Search for the cell housing the specified text and yield its [X, Y] center coordinate. 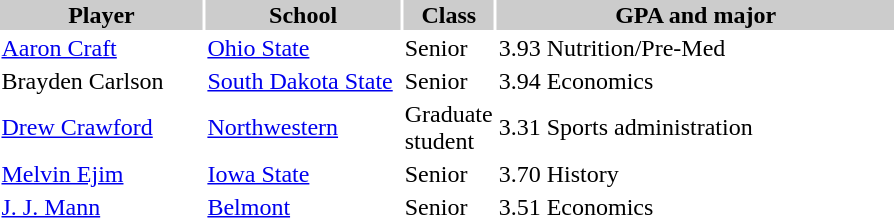
South Dakota State [303, 81]
Class [448, 15]
3.31 Sports administration [696, 128]
School [303, 15]
GPA and major [696, 15]
3.93 Nutrition/Pre-Med [696, 48]
Player [102, 15]
3.94 Economics [696, 81]
Northwestern [303, 128]
Drew Crawford [102, 128]
Melvin Ejim [102, 174]
Ohio State [303, 48]
Iowa State [303, 174]
Brayden Carlson [102, 81]
3.70 History [696, 174]
Graduate student [448, 128]
Aaron Craft [102, 48]
